Locate the cell with the specified text and output its (X, Y) center coordinate. 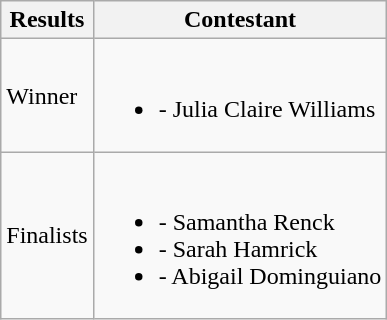
Results (47, 20)
Finalists (47, 236)
Contestant (240, 20)
- Samantha Renck - Sarah Hamrick - Abigail Dominguiano (240, 236)
Winner (47, 96)
- Julia Claire Williams (240, 96)
